Pinpoint the cell where the given text exists, returning its [x, y] midpoint coordinate. 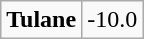
Tulane [42, 19]
-10.0 [112, 19]
